Scan for the cell matching the given text and deliver its (X, Y) coordinate at center. 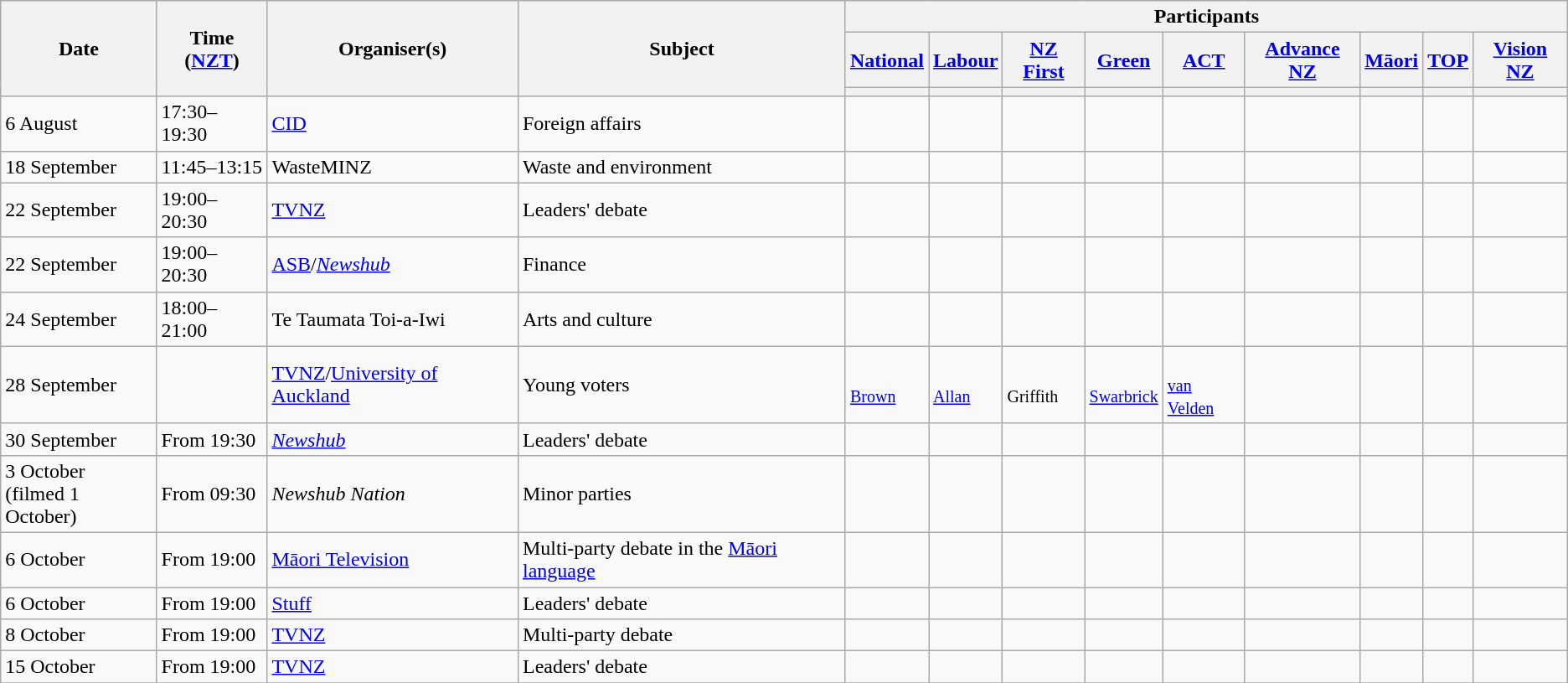
30 September (79, 439)
From 09:30 (212, 494)
Multi-party debate in the Māori language (682, 560)
Minor parties (682, 494)
Foreign affairs (682, 124)
Advance NZ (1302, 60)
Allan (966, 385)
Green (1124, 60)
Te Taumata Toi-a-Iwi (393, 318)
Griffith (1044, 385)
WasteMINZ (393, 167)
Time (NZT) (212, 49)
Newshub (393, 439)
Young voters (682, 385)
Organiser(s) (393, 49)
van Velden (1204, 385)
17:30–19:30 (212, 124)
NZ First (1044, 60)
18 September (79, 167)
Māori (1392, 60)
ASB/Newshub (393, 265)
Māori Television (393, 560)
Stuff (393, 603)
From 19:30 (212, 439)
National (886, 60)
8 October (79, 635)
24 September (79, 318)
15 October (79, 667)
Finance (682, 265)
ACT (1204, 60)
3 October (filmed 1 October) (79, 494)
Vision NZ (1521, 60)
Waste and environment (682, 167)
Newshub Nation (393, 494)
Labour (966, 60)
CID (393, 124)
Multi-party debate (682, 635)
18:00–21:00 (212, 318)
Swarbrick (1124, 385)
Brown (886, 385)
28 September (79, 385)
11:45–13:15 (212, 167)
6 August (79, 124)
TOP (1448, 60)
Subject (682, 49)
Participants (1206, 17)
Arts and culture (682, 318)
TVNZ/University of Auckland (393, 385)
Date (79, 49)
